Find where the given text appears and provide that cell's center as (X, Y) coordinate. 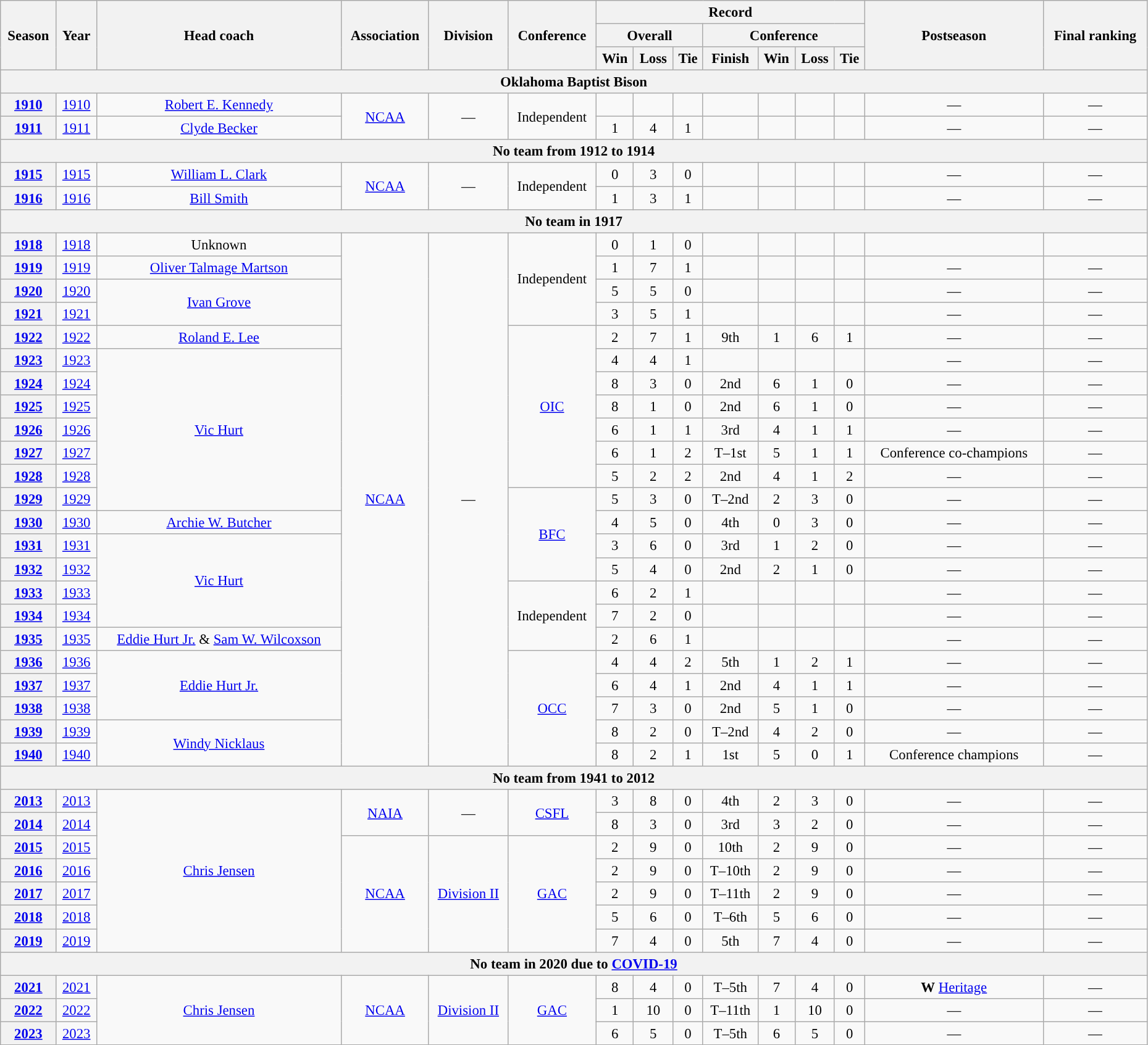
No team from 1941 to 2012 (574, 778)
NAIA (385, 812)
Oliver Talmage Martson (219, 267)
Postseason (954, 36)
W Heritage (954, 987)
Unknown (219, 244)
1st (730, 755)
Ivan Grove (219, 302)
No team in 2020 due to COVID-19 (574, 964)
9th (730, 337)
Eddie Hurt Jr. (219, 685)
OIC (552, 406)
Division (468, 36)
Clyde Becker (219, 128)
T–6th (730, 917)
Year (77, 36)
No team from 1912 to 1914 (574, 151)
Overall (650, 36)
Head coach (219, 36)
T–10th (730, 871)
Archie W. Butcher (219, 523)
Final ranking (1096, 36)
BFC (552, 534)
Bill Smith (219, 198)
T–1st (730, 453)
OCC (552, 709)
Conference co-champions (954, 453)
Finish (730, 59)
No team in 1917 (574, 221)
Conference champions (954, 755)
Season (28, 36)
Record (730, 12)
Windy Nicklaus (219, 743)
Robert E. Kennedy (219, 105)
Eddie Hurt Jr. & Sam W. Wilcoxson (219, 639)
Roland E. Lee (219, 337)
Oklahoma Baptist Bison (574, 82)
Association (385, 36)
William L. Clark (219, 175)
CSFL (552, 812)
10th (730, 847)
